Locate the cell with the specified text and output its (X, Y) center coordinate. 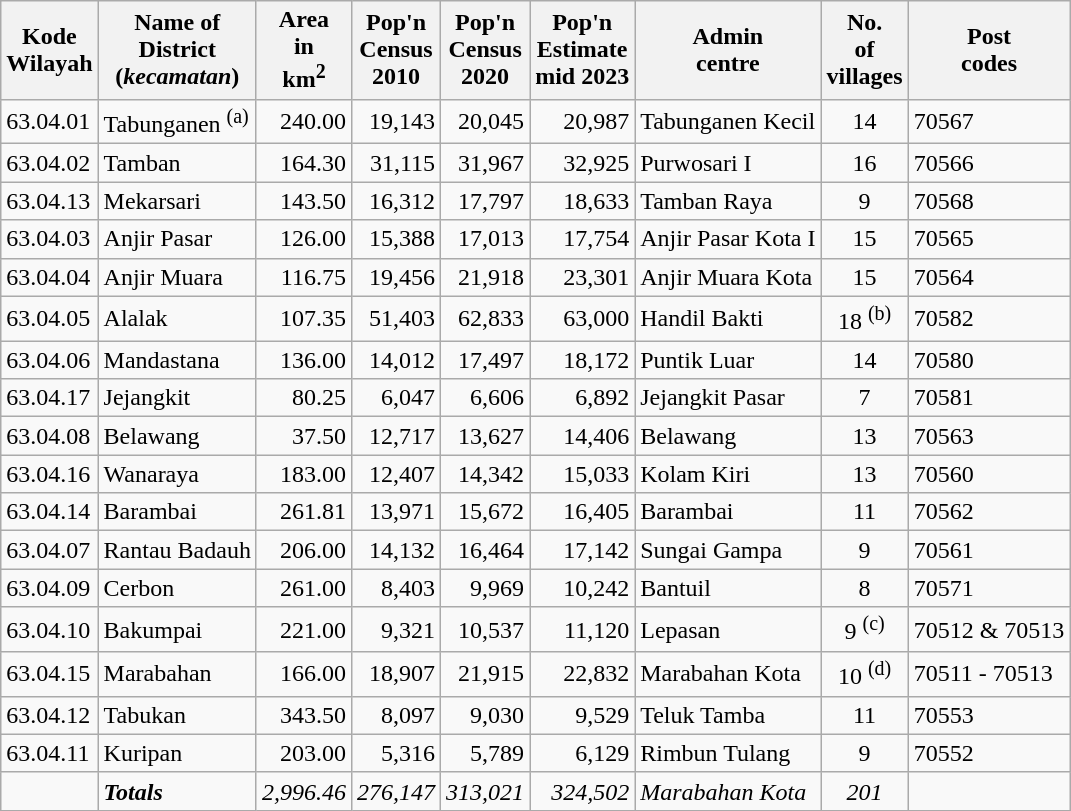
13,627 (486, 436)
70563 (989, 436)
221.00 (304, 630)
63.04.15 (50, 674)
12,407 (396, 474)
8,403 (396, 588)
Anjir Pasar Kota I (728, 239)
21,918 (486, 277)
8 (864, 588)
16 (864, 163)
Anjir Muara (177, 277)
Area in km2 (304, 50)
14,132 (396, 550)
Cerbon (177, 588)
14,012 (396, 360)
14,406 (582, 436)
Lepasan (728, 630)
63.04.10 (50, 630)
63.04.08 (50, 436)
183.00 (304, 474)
9,321 (396, 630)
Alalak (177, 318)
63.04.17 (50, 398)
136.00 (304, 360)
63.04.16 (50, 474)
9,969 (486, 588)
17,497 (486, 360)
143.50 (304, 201)
Pop'nEstimatemid 2023 (582, 50)
17,797 (486, 201)
7 (864, 398)
Tabukan (177, 715)
63.04.12 (50, 715)
63.04.09 (50, 588)
Kuripan (177, 753)
Mekarsari (177, 201)
18,633 (582, 201)
Jejangkit Pasar (728, 398)
Totals (177, 791)
Tamban Raya (728, 201)
19,143 (396, 122)
63.04.06 (50, 360)
126.00 (304, 239)
Rantau Badauh (177, 550)
Kode Wilayah (50, 50)
5,316 (396, 753)
15,033 (582, 474)
10 (d) (864, 674)
Bantuil (728, 588)
Marabahan (177, 674)
6,047 (396, 398)
Bakumpai (177, 630)
70511 - 70513 (989, 674)
70553 (989, 715)
70562 (989, 512)
343.50 (304, 715)
16,464 (486, 550)
206.00 (304, 550)
203.00 (304, 753)
Sungai Gampa (728, 550)
Handil Bakti (728, 318)
63.04.11 (50, 753)
Name ofDistrict(kecamatan) (177, 50)
70581 (989, 398)
13,971 (396, 512)
62,833 (486, 318)
63.04.04 (50, 277)
12,717 (396, 436)
16,312 (396, 201)
6,129 (582, 753)
70580 (989, 360)
32,925 (582, 163)
Anjir Pasar (177, 239)
70512 & 70513 (989, 630)
313,021 (486, 791)
63,000 (582, 318)
18,172 (582, 360)
276,147 (396, 791)
31,115 (396, 163)
261.81 (304, 512)
Mandastana (177, 360)
9,030 (486, 715)
80.25 (304, 398)
5,789 (486, 753)
9,529 (582, 715)
Purwosari I (728, 163)
6,606 (486, 398)
15,672 (486, 512)
Rimbun Tulang (728, 753)
Tamban (177, 163)
Anjir Muara Kota (728, 277)
261.00 (304, 588)
11,120 (582, 630)
63.04.05 (50, 318)
63.04.01 (50, 122)
21,915 (486, 674)
No. ofvillages (864, 50)
324,502 (582, 791)
Postcodes (989, 50)
164.30 (304, 163)
17,013 (486, 239)
6,892 (582, 398)
23,301 (582, 277)
201 (864, 791)
Pop'nCensus2010 (396, 50)
37.50 (304, 436)
18 (b) (864, 318)
10,242 (582, 588)
18,907 (396, 674)
20,045 (486, 122)
17,142 (582, 550)
63.04.14 (50, 512)
70552 (989, 753)
70582 (989, 318)
51,403 (396, 318)
63.04.03 (50, 239)
31,967 (486, 163)
15,388 (396, 239)
63.04.13 (50, 201)
16,405 (582, 512)
17,754 (582, 239)
70571 (989, 588)
116.75 (304, 277)
70566 (989, 163)
8,097 (396, 715)
Jejangkit (177, 398)
166.00 (304, 674)
20,987 (582, 122)
Wanaraya (177, 474)
19,456 (396, 277)
Kolam Kiri (728, 474)
9 (c) (864, 630)
2,996.46 (304, 791)
70568 (989, 201)
70565 (989, 239)
70561 (989, 550)
70567 (989, 122)
63.04.07 (50, 550)
Teluk Tamba (728, 715)
22,832 (582, 674)
Pop'nCensus2020 (486, 50)
14,342 (486, 474)
Puntik Luar (728, 360)
240.00 (304, 122)
Admincentre (728, 50)
Tabunganen (a) (177, 122)
63.04.02 (50, 163)
107.35 (304, 318)
70560 (989, 474)
10,537 (486, 630)
70564 (989, 277)
Tabunganen Kecil (728, 122)
